Identify which cell holds the provided text, then report its (x, y) central coordinate. 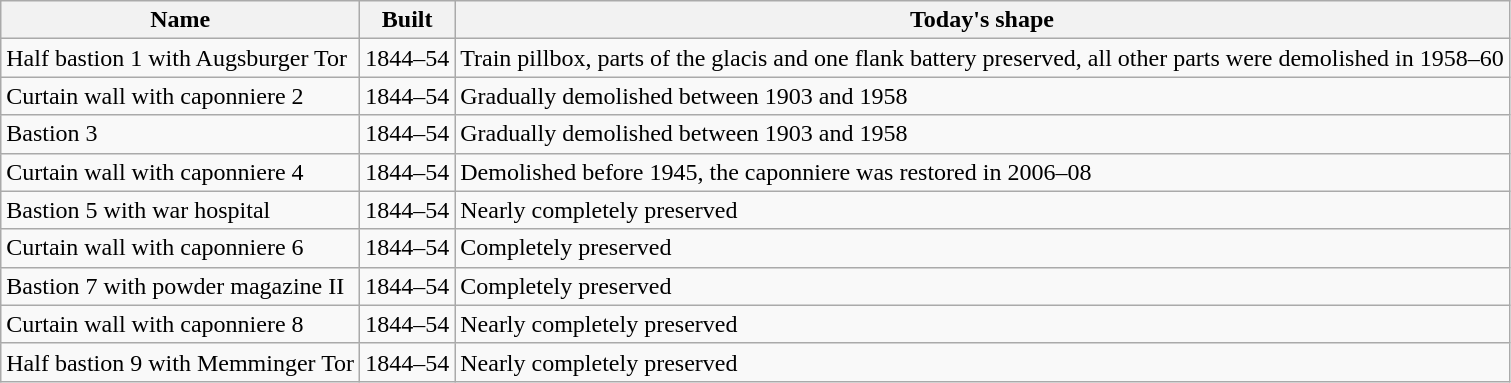
Demolished before 1945, the caponniere was restored in 2006–08 (982, 172)
Bastion 5 with war hospital (180, 210)
Half bastion 1 with Augsburger Tor (180, 58)
Half bastion 9 with Memminger Tor (180, 362)
Curtain wall with caponniere 2 (180, 96)
Curtain wall with caponniere 4 (180, 172)
Name (180, 20)
Train pillbox, parts of the glacis and one flank battery preserved, all other parts were demolished in 1958–60 (982, 58)
Bastion 7 with powder magazine II (180, 286)
Bastion 3 (180, 134)
Curtain wall with caponniere 6 (180, 248)
Curtain wall with caponniere 8 (180, 324)
Today's shape (982, 20)
Built (408, 20)
